Scan for the cell matching the given text and deliver its [X, Y] coordinate at center. 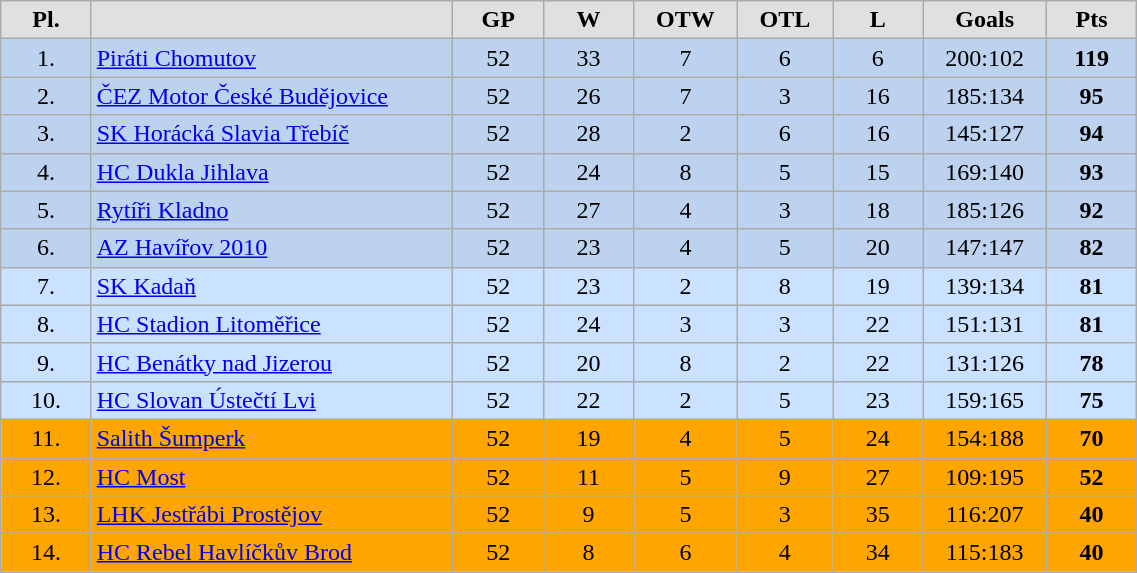
93 [1091, 172]
13. [46, 515]
Pl. [46, 20]
HC Most [272, 477]
HC Dukla Jihlava [272, 172]
94 [1091, 134]
131:126 [984, 362]
8. [46, 324]
147:147 [984, 248]
HC Stadion Litoměřice [272, 324]
82 [1091, 248]
W [588, 20]
Piráti Chomutov [272, 58]
109:195 [984, 477]
4. [46, 172]
151:131 [984, 324]
92 [1091, 210]
95 [1091, 96]
145:127 [984, 134]
2. [46, 96]
OTW [686, 20]
3. [46, 134]
GP [498, 20]
SK Kadaň [272, 286]
139:134 [984, 286]
ČEZ Motor České Budějovice [272, 96]
HC Rebel Havlíčkův Brod [272, 553]
18 [878, 210]
Pts [1091, 20]
10. [46, 400]
185:134 [984, 96]
12. [46, 477]
Salith Šumperk [272, 438]
LHK Jestřábi Prostějov [272, 515]
AZ Havířov 2010 [272, 248]
Goals [984, 20]
35 [878, 515]
70 [1091, 438]
116:207 [984, 515]
Rytíři Kladno [272, 210]
1. [46, 58]
28 [588, 134]
L [878, 20]
9. [46, 362]
6. [46, 248]
185:126 [984, 210]
11. [46, 438]
115:183 [984, 553]
14. [46, 553]
5. [46, 210]
7. [46, 286]
78 [1091, 362]
11 [588, 477]
OTL [784, 20]
26 [588, 96]
200:102 [984, 58]
15 [878, 172]
154:188 [984, 438]
HC Slovan Ústečtí Lvi [272, 400]
34 [878, 553]
SK Horácká Slavia Třebíč [272, 134]
159:165 [984, 400]
75 [1091, 400]
HC Benátky nad Jizerou [272, 362]
169:140 [984, 172]
33 [588, 58]
119 [1091, 58]
